For the text-containing cell, return its midpoint in (X, Y) coordinate format. 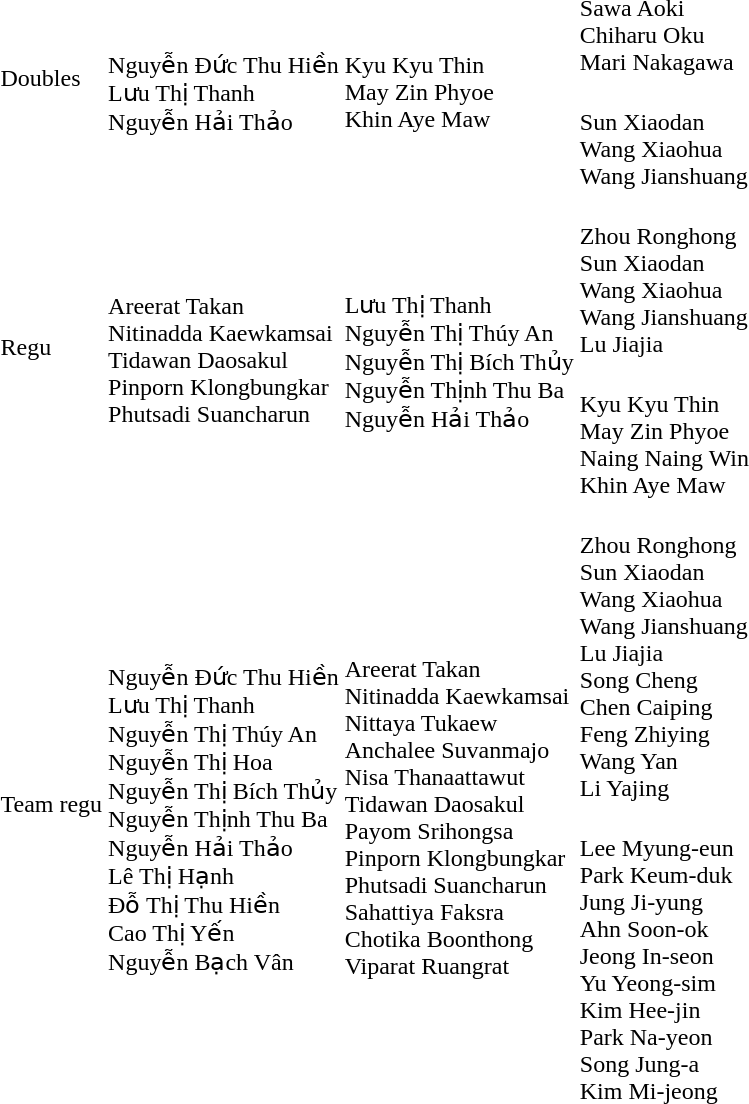
Lưu Thị ThanhNguyễn Thị Thúy AnNguyễn Thị Bích ThủyNguyễn Thịnh Thu BaNguyễn Hải Thảo (459, 347)
Areerat TakanNitinadda KaewkamsaiTidawan DaosakulPinporn KlongbungkarPhutsadi Suancharun (224, 347)
